For the text-containing cell, return its midpoint in [X, Y] coordinate format. 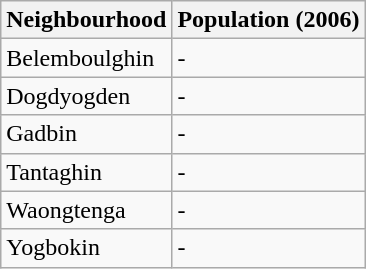
Yogbokin [86, 248]
Neighbourhood [86, 20]
Waongtenga [86, 210]
Belemboulghin [86, 58]
Dogdyogden [86, 96]
Tantaghin [86, 172]
Gadbin [86, 134]
Population (2006) [268, 20]
